Provide the [X, Y] coordinate of the cell's center where the given text is located.  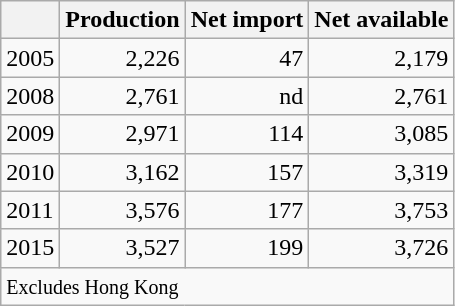
3,085 [382, 134]
47 [247, 58]
3,753 [382, 210]
2011 [30, 210]
2009 [30, 134]
3,162 [122, 172]
Net import [247, 20]
2,179 [382, 58]
2008 [30, 96]
2015 [30, 248]
Net available [382, 20]
199 [247, 248]
2010 [30, 172]
3,527 [122, 248]
157 [247, 172]
2,226 [122, 58]
114 [247, 134]
Excludes Hong Kong [228, 286]
2,971 [122, 134]
177 [247, 210]
3,319 [382, 172]
3,726 [382, 248]
2005 [30, 58]
nd [247, 96]
Production [122, 20]
3,576 [122, 210]
